Output the [x, y] coordinate of the center of the cell containing the given text.  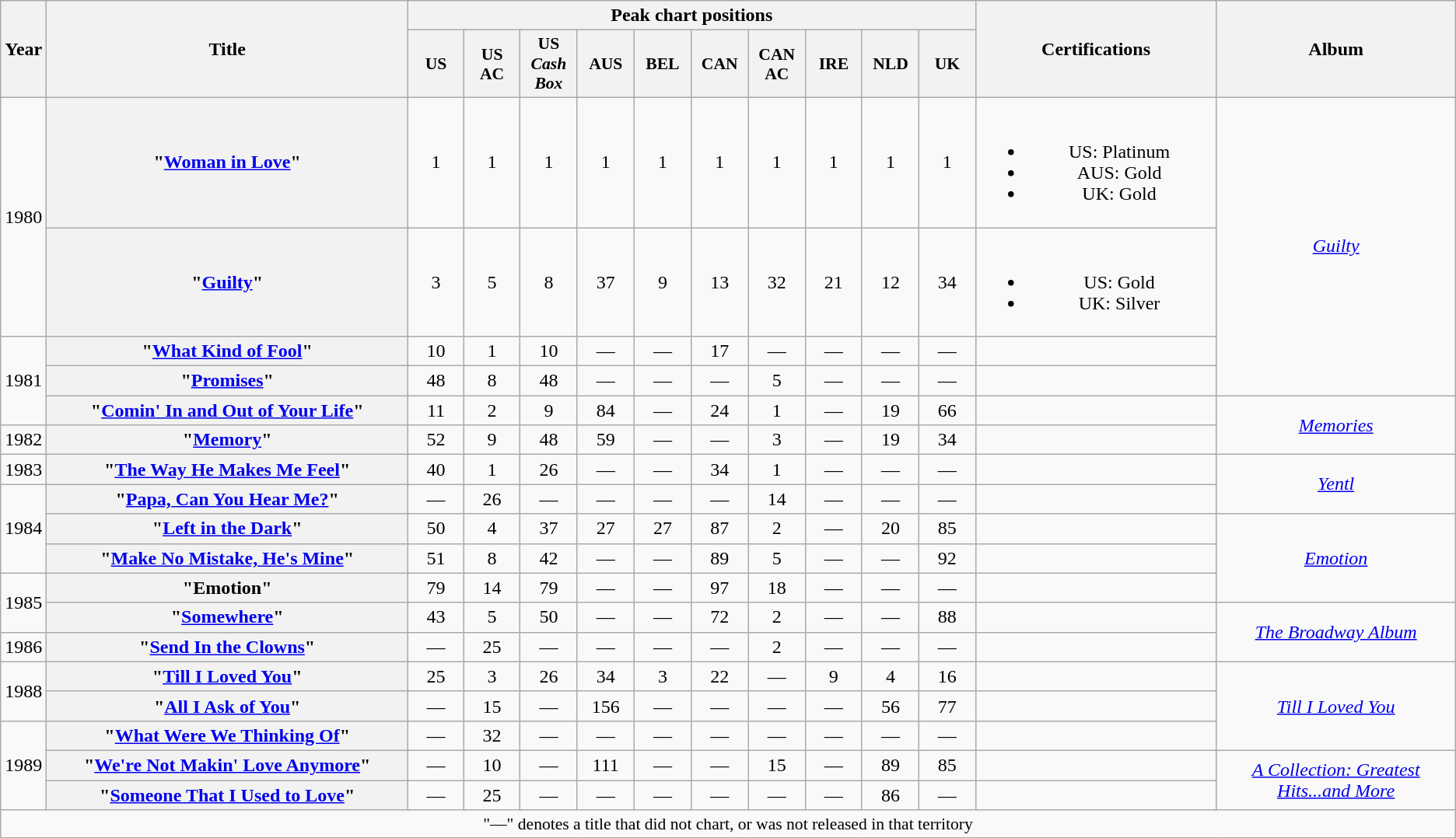
66 [947, 410]
IRE [834, 64]
"—" denotes a title that did not chart, or was not released in that territory [728, 824]
92 [947, 558]
1986 [23, 647]
22 [720, 676]
24 [720, 410]
"Comin' In and Out of Your Life" [227, 410]
1983 [23, 470]
17 [720, 351]
13 [720, 281]
"Emotion" [227, 588]
"Somewhere" [227, 617]
Peak chart positions [692, 16]
88 [947, 617]
"Papa, Can You Hear Me?" [227, 499]
111 [605, 765]
56 [890, 706]
18 [776, 588]
Year [23, 50]
"What Kind of Fool" [227, 351]
US [436, 64]
Album [1336, 50]
97 [720, 588]
"Someone That I Used to Love" [227, 795]
US: GoldUK: Silver [1096, 281]
"Make No Mistake, He's Mine" [227, 558]
UK [947, 64]
"Promises" [227, 381]
"We're Not Makin' Love Anymore" [227, 765]
21 [834, 281]
59 [605, 440]
"The Way He Makes Me Feel" [227, 470]
"Till I Loved You" [227, 676]
86 [890, 795]
Memories [1336, 425]
156 [605, 706]
CAN [720, 64]
11 [436, 410]
52 [436, 440]
1984 [23, 529]
NLD [890, 64]
43 [436, 617]
72 [720, 617]
84 [605, 410]
US: PlatinumAUS: GoldUK: Gold [1096, 162]
AUS [605, 64]
"All I Ask of You" [227, 706]
A Collection: Greatest Hits...and More [1336, 780]
"Left in the Dark" [227, 529]
The Broadway Album [1336, 632]
1982 [23, 440]
87 [720, 529]
"Send In the Clowns" [227, 647]
1988 [23, 691]
16 [947, 676]
Guilty [1336, 246]
1989 [23, 765]
1981 [23, 381]
BEL [663, 64]
42 [549, 558]
"Woman in Love" [227, 162]
"Guilty" [227, 281]
Certifications [1096, 50]
US Cash Box [549, 64]
"What Were We Thinking Of" [227, 735]
1985 [23, 602]
CAN AC [776, 64]
51 [436, 558]
40 [436, 470]
Till I Loved You [1336, 706]
Yentl [1336, 484]
Emotion [1336, 558]
77 [947, 706]
20 [890, 529]
12 [890, 281]
Title [227, 50]
US AC [492, 64]
1980 [23, 216]
"Memory" [227, 440]
